Identify which cell holds the provided text, then report its [x, y] central coordinate. 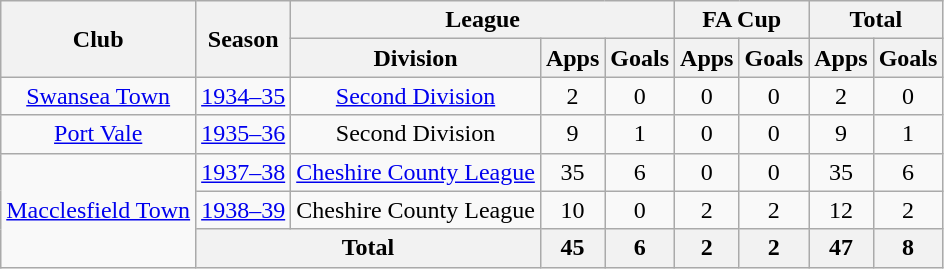
1934–35 [244, 96]
Season [244, 39]
Swansea Town [98, 96]
Port Vale [98, 134]
Division [416, 58]
47 [841, 248]
10 [572, 210]
Macclesfield Town [98, 210]
1935–36 [244, 134]
League [483, 20]
1938–39 [244, 210]
Club [98, 39]
45 [572, 248]
8 [908, 248]
FA Cup [742, 20]
12 [841, 210]
1937–38 [244, 172]
